For the text-containing cell, return its midpoint in [x, y] coordinate format. 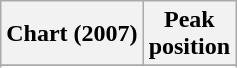
Chart (2007) [72, 34]
Peakposition [189, 34]
